Determine the (x, y) coordinate at the center of the cell enclosing the given text.  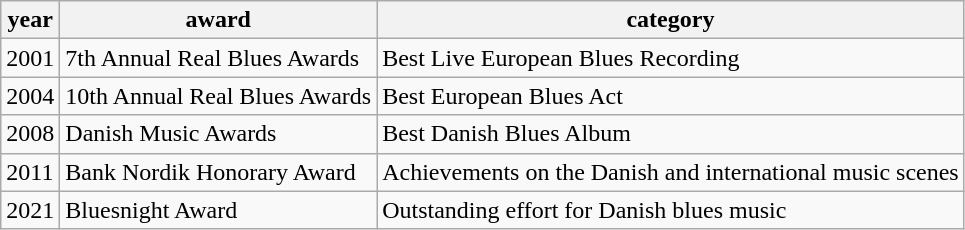
2008 (30, 134)
Best Danish Blues Album (671, 134)
Bank Nordik Honorary Award (218, 172)
2001 (30, 58)
Bluesnight Award (218, 210)
Outstanding effort for Danish blues music (671, 210)
award (218, 20)
category (671, 20)
year (30, 20)
Achievements on the Danish and international music scenes (671, 172)
2011 (30, 172)
Danish Music Awards (218, 134)
Best European Blues Act (671, 96)
10th Annual Real Blues Awards (218, 96)
7th Annual Real Blues Awards (218, 58)
2021 (30, 210)
Best Live European Blues Recording (671, 58)
2004 (30, 96)
